From the cell containing the given text, extract its center point as (X, Y) coordinate. 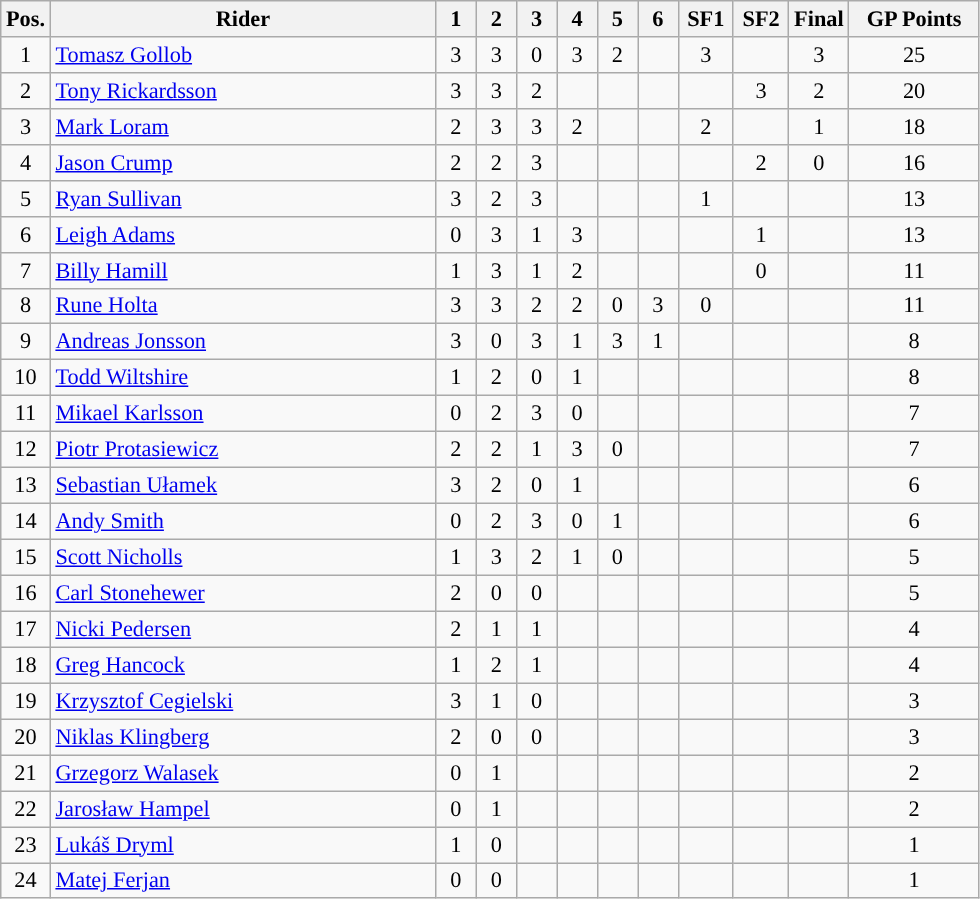
SF2 (760, 19)
22 (26, 809)
Matej Ferjan (242, 880)
Billy Hamill (242, 270)
Mark Loram (242, 126)
Andy Smith (242, 521)
Niklas Klingberg (242, 737)
24 (26, 880)
15 (26, 557)
Grzegorz Walasek (242, 773)
SF1 (706, 19)
Krzysztof Cegielski (242, 701)
10 (26, 378)
Final (819, 19)
19 (26, 701)
Sebastian Ułamek (242, 485)
Tony Rickardsson (242, 90)
Jason Crump (242, 162)
Todd Wiltshire (242, 378)
Nicki Pedersen (242, 629)
17 (26, 629)
12 (26, 450)
Greg Hancock (242, 665)
Tomasz Gollob (242, 55)
Mikael Karlsson (242, 414)
23 (26, 844)
9 (26, 342)
Lukáš Dryml (242, 844)
Rider (242, 19)
Leigh Adams (242, 234)
14 (26, 521)
Carl Stonehewer (242, 593)
Rune Holta (242, 306)
Pos. (26, 19)
21 (26, 773)
Ryan Sullivan (242, 198)
25 (914, 55)
Scott Nicholls (242, 557)
Jarosław Hampel (242, 809)
Piotr Protasiewicz (242, 450)
Andreas Jonsson (242, 342)
GP Points (914, 19)
